Provide the (X, Y) coordinate of the cell's center where the given text is located.  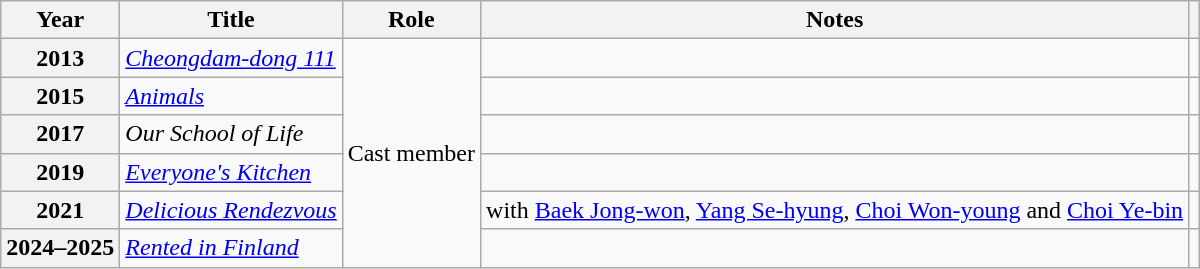
Rented in Finland (231, 248)
Animals (231, 96)
2021 (60, 210)
2024–2025 (60, 248)
Cast member (411, 153)
Notes (835, 20)
2013 (60, 58)
2017 (60, 134)
Year (60, 20)
2019 (60, 172)
Everyone's Kitchen (231, 172)
Delicious Rendezvous (231, 210)
Title (231, 20)
Role (411, 20)
Cheongdam-dong 111 (231, 58)
with Baek Jong-won, Yang Se-hyung, Choi Won-young and Choi Ye-bin (835, 210)
2015 (60, 96)
Our School of Life (231, 134)
